Return (X, Y) of the center of cell containing provided text 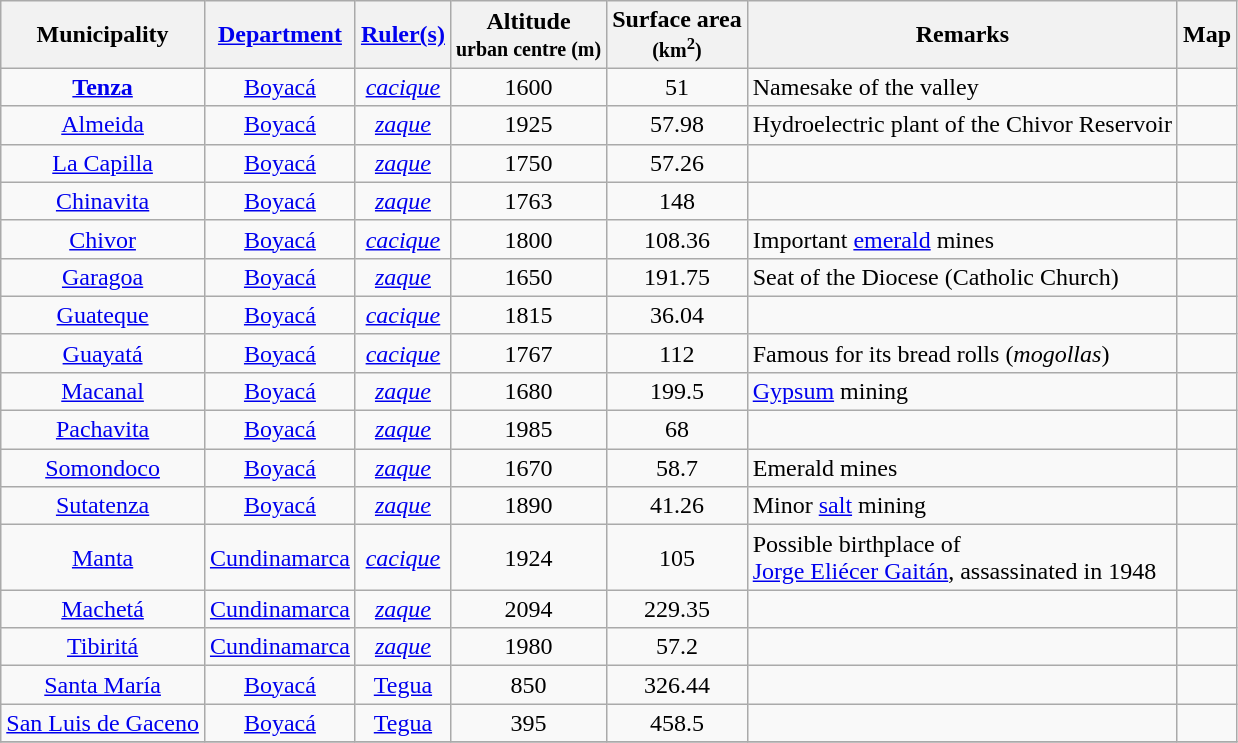
41.26 (678, 506)
108.36 (678, 239)
458.5 (678, 723)
Santa María (103, 685)
Ruler(s) (402, 34)
Somondoco (103, 468)
326.44 (678, 685)
1980 (528, 647)
1815 (528, 315)
Map (1206, 34)
1670 (528, 468)
Manta (103, 558)
57.2 (678, 647)
San Luis de Gaceno (103, 723)
58.7 (678, 468)
Pachavita (103, 430)
1800 (528, 239)
2094 (528, 609)
850 (528, 685)
Remarks (962, 34)
Hydroelectric plant of the Chivor Reservoir (962, 125)
Tenza (103, 87)
Famous for its bread rolls (mogollas) (962, 353)
Tibiritá (103, 647)
Guateque (103, 315)
Machetá (103, 609)
1650 (528, 277)
1600 (528, 87)
1924 (528, 558)
395 (528, 723)
148 (678, 201)
229.35 (678, 609)
Guayatá (103, 353)
57.98 (678, 125)
Department (280, 34)
Almeida (103, 125)
36.04 (678, 315)
Namesake of the valley (962, 87)
1890 (528, 506)
La Capilla (103, 163)
Minor salt mining (962, 506)
1985 (528, 430)
Chivor (103, 239)
1767 (528, 353)
Gypsum mining (962, 391)
1750 (528, 163)
51 (678, 87)
Macanal (103, 391)
Seat of the Diocese (Catholic Church) (962, 277)
Municipality (103, 34)
68 (678, 430)
Chinavita (103, 201)
Surface area(km2) (678, 34)
199.5 (678, 391)
57.26 (678, 163)
Possible birthplace ofJorge Eliécer Gaitán, assassinated in 1948 (962, 558)
105 (678, 558)
191.75 (678, 277)
Garagoa (103, 277)
1925 (528, 125)
Sutatenza (103, 506)
1763 (528, 201)
112 (678, 353)
1680 (528, 391)
Important emerald mines (962, 239)
Emerald mines (962, 468)
Altitudeurban centre (m) (528, 34)
